From the cell containing the given text, extract its center point as (X, Y) coordinate. 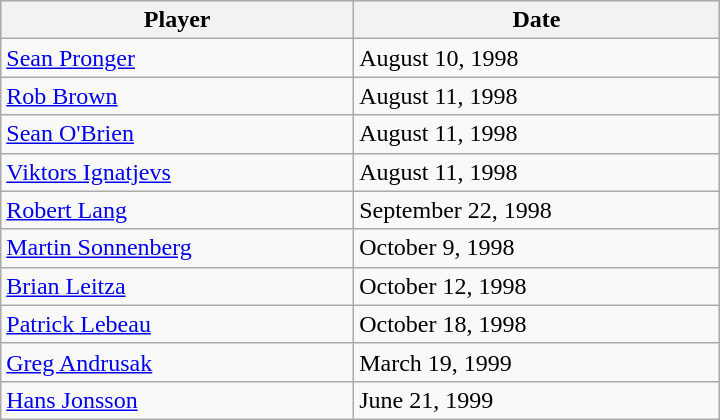
Brian Leitza (178, 286)
Hans Jonsson (178, 400)
Sean Pronger (178, 58)
Robert Lang (178, 210)
Viktors Ignatjevs (178, 172)
Martin Sonnenberg (178, 248)
September 22, 1998 (537, 210)
August 10, 1998 (537, 58)
June 21, 1999 (537, 400)
Patrick Lebeau (178, 324)
Date (537, 20)
Sean O'Brien (178, 134)
October 12, 1998 (537, 286)
March 19, 1999 (537, 362)
Greg Andrusak (178, 362)
October 9, 1998 (537, 248)
October 18, 1998 (537, 324)
Player (178, 20)
Rob Brown (178, 96)
